Locate the cell with the specified text and output its (X, Y) center coordinate. 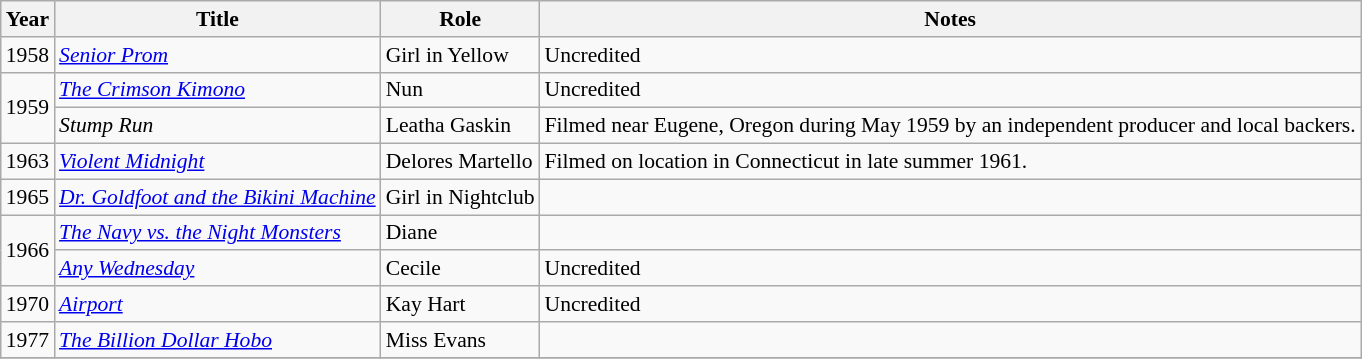
Leatha Gaskin (460, 126)
Miss Evans (460, 340)
The Billion Dollar Hobo (218, 340)
Girl in Nightclub (460, 197)
Diane (460, 233)
1965 (28, 197)
Nun (460, 90)
Title (218, 19)
1958 (28, 55)
Cecile (460, 269)
Senior Prom (218, 55)
Notes (950, 19)
1966 (28, 250)
Kay Hart (460, 304)
Filmed near Eugene, Oregon during May 1959 by an independent producer and local backers. (950, 126)
The Crimson Kimono (218, 90)
Delores Martello (460, 162)
1970 (28, 304)
Year (28, 19)
Stump Run (218, 126)
1959 (28, 108)
Any Wednesday (218, 269)
Dr. Goldfoot and the Bikini Machine (218, 197)
Role (460, 19)
1963 (28, 162)
Violent Midnight (218, 162)
1977 (28, 340)
The Navy vs. the Night Monsters (218, 233)
Girl in Yellow (460, 55)
Filmed on location in Connecticut in late summer 1961. (950, 162)
Airport (218, 304)
